Return the [x, y] coordinate for the center point of the cell that contains the specified text.  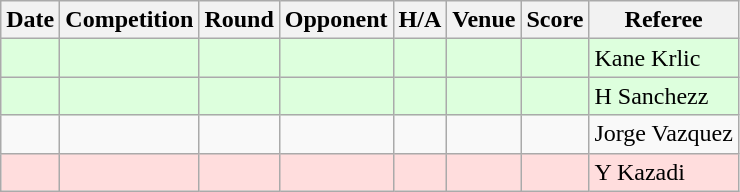
Referee [664, 20]
Score [555, 20]
Kane Krlic [664, 58]
H/A [420, 20]
Opponent [336, 20]
Y Kazadi [664, 172]
Round [239, 20]
Jorge Vazquez [664, 134]
Competition [130, 20]
H Sanchezz [664, 96]
Venue [484, 20]
Date [30, 20]
